Extract the (X, Y) coordinate from the center of the cell holding the provided text.  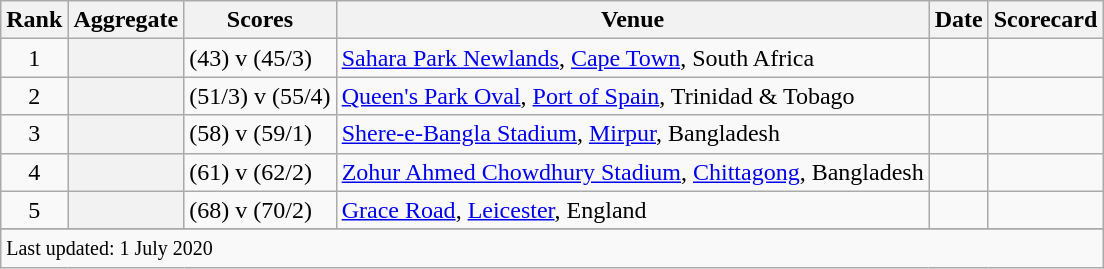
Queen's Park Oval, Port of Spain, Trinidad & Tobago (632, 96)
Date (958, 20)
3 (34, 134)
(43) v (45/3) (260, 58)
Sahara Park Newlands, Cape Town, South Africa (632, 58)
2 (34, 96)
(51/3) v (55/4) (260, 96)
(58) v (59/1) (260, 134)
(68) v (70/2) (260, 210)
Rank (34, 20)
Aggregate (126, 20)
Zohur Ahmed Chowdhury Stadium, Chittagong, Bangladesh (632, 172)
Scorecard (1046, 20)
(61) v (62/2) (260, 172)
1 (34, 58)
Shere-e-Bangla Stadium, Mirpur, Bangladesh (632, 134)
4 (34, 172)
Last updated: 1 July 2020 (552, 248)
Grace Road, Leicester, England (632, 210)
Scores (260, 20)
5 (34, 210)
Venue (632, 20)
